Pinpoint the cell where the given text exists, returning its (X, Y) midpoint coordinate. 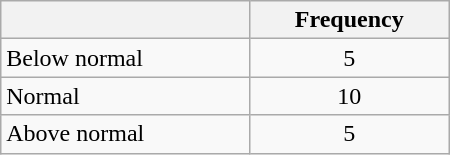
Frequency (349, 20)
Below normal (125, 58)
Normal (125, 96)
10 (349, 96)
Above normal (125, 134)
